Extract the (x, y) coordinate from the center of the cell holding the provided text.  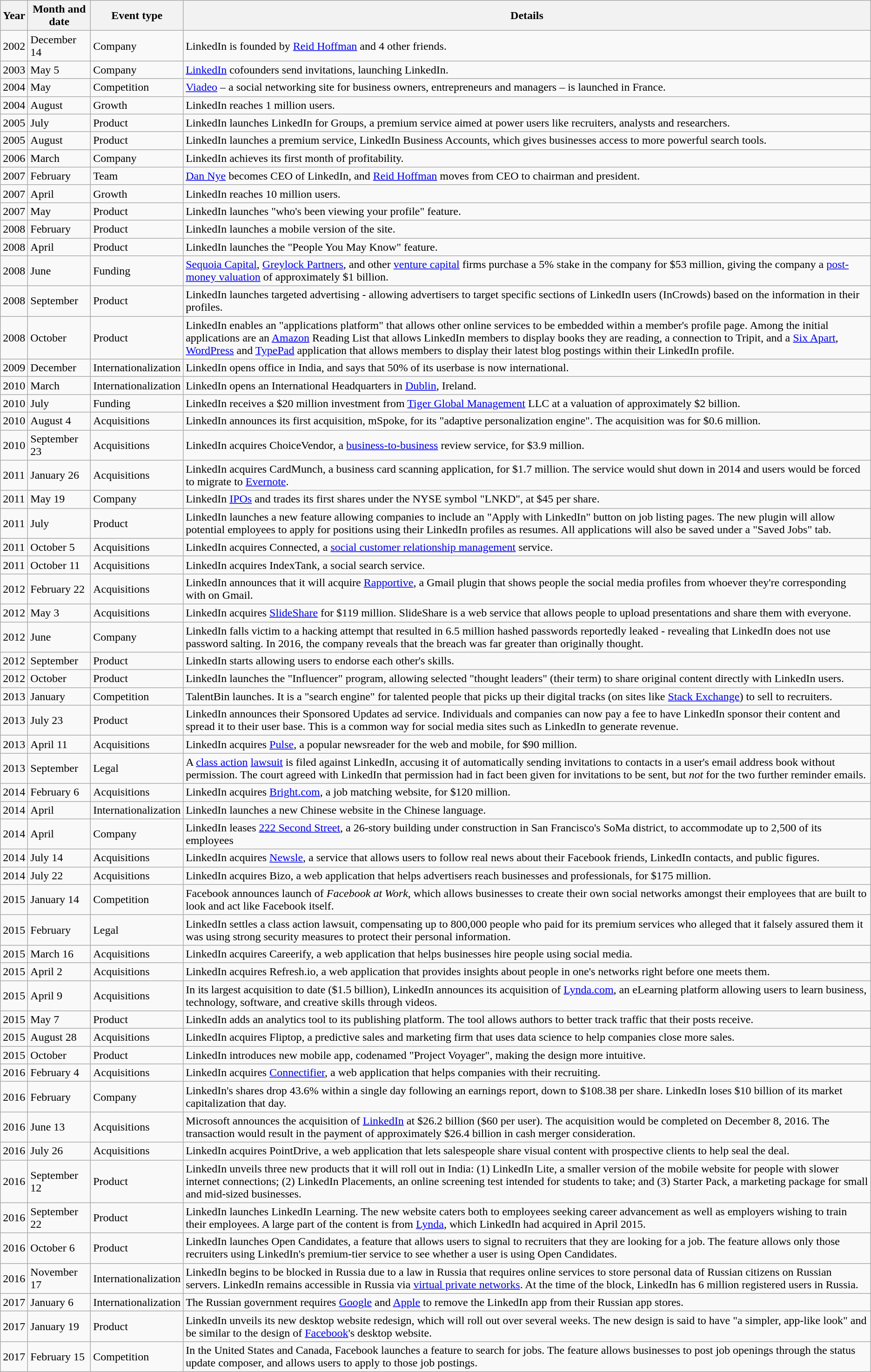
LinkedIn acquires Fliptop, a predictive sales and marketing firm that uses data science to help companies close more sales. (527, 1037)
LinkedIn reaches 1 million users. (527, 105)
LinkedIn acquires Bizo, a web application that helps advertisers reach businesses and professionals, for $175 million. (527, 876)
LinkedIn launches a premium service, LinkedIn Business Accounts, which gives businesses access to more powerful search tools. (527, 141)
Year (14, 16)
Dan Nye becomes CEO of LinkedIn, and Reid Hoffman moves from CEO to chairman and president. (527, 176)
LinkedIn IPOs and trades its first shares under the NYSE symbol "LNKD", at $45 per share. (527, 499)
2002 (14, 46)
January 6 (60, 1302)
April 2 (60, 971)
LinkedIn acquires Bright.com, a job matching website, for $120 million. (527, 792)
LinkedIn launches "who's been viewing your profile" feature. (527, 211)
LinkedIn launches the "Influencer" program, allowing selected "thought leaders" (their term) to share original content directly with LinkedIn users. (527, 679)
January 14 (60, 900)
January (60, 696)
LinkedIn acquires Connected, a social customer relationship management service. (527, 547)
The Russian government requires Google and Apple to remove the LinkedIn app from their Russian app stores. (527, 1302)
LinkedIn opens office in India, and says that 50% of its userbase is now international. (527, 368)
February 4 (60, 1073)
2006 (14, 158)
February 6 (60, 792)
LinkedIn acquires Careerify, a web application that helps businesses hire people using social media. (527, 954)
LinkedIn opens an International Headquarters in Dublin, Ireland. (527, 386)
August 28 (60, 1037)
Team (137, 176)
March 16 (60, 954)
January 26 (60, 475)
December (60, 368)
May 5 (60, 70)
LinkedIn acquires IndexTank, a social search service. (527, 565)
February 15 (60, 1357)
LinkedIn acquires Refresh.io, a web application that provides insights about people in one's networks right before one meets them. (527, 971)
July 26 (60, 1151)
October 6 (60, 1248)
November 17 (60, 1278)
LinkedIn reaches 10 million users. (527, 194)
April 11 (60, 744)
September 22 (60, 1218)
April 9 (60, 996)
LinkedIn announces its first acquisition, mSpoke, for its "adaptive personalization engine". The acquisition was for $0.6 million. (527, 421)
December 14 (60, 46)
October 11 (60, 565)
LinkedIn acquires SlideShare for $119 million. SlideShare is a web service that allows people to upload presentations and share them with everyone. (527, 613)
Month and date (60, 16)
2009 (14, 368)
July 14 (60, 858)
LinkedIn is founded by Reid Hoffman and 4 other friends. (527, 46)
LinkedIn launches LinkedIn for Groups, a premium service aimed at power users like recruiters, analysts and researchers. (527, 123)
LinkedIn cofounders send invitations, launching LinkedIn. (527, 70)
Event type (137, 16)
LinkedIn launches a mobile version of the site. (527, 229)
September 23 (60, 445)
LinkedIn introduces new mobile app, codenamed "Project Voyager", making the design more intuitive. (527, 1055)
July 23 (60, 720)
LinkedIn acquires Newsle, a service that allows users to follow real news about their Facebook friends, LinkedIn contacts, and public figures. (527, 858)
February 22 (60, 589)
LinkedIn acquires Connectifier, a web application that helps companies with their recruiting. (527, 1073)
LinkedIn acquires ChoiceVendor, a business-to-business review service, for $3.9 million. (527, 445)
Viadeo – a social networking site for business owners, entrepreneurs and managers – is launched in France. (527, 87)
LinkedIn launches the "People You May Know" feature. (527, 247)
May 3 (60, 613)
August 4 (60, 421)
July 22 (60, 876)
LinkedIn acquires Pulse, a popular newsreader for the web and mobile, for $90 million. (527, 744)
LinkedIn starts allowing users to endorse each other's skills. (527, 661)
LinkedIn adds an analytics tool to its publishing platform. The tool allows authors to better track traffic that their posts receive. (527, 1020)
May 19 (60, 499)
Details (527, 16)
January 19 (60, 1326)
October 5 (60, 547)
LinkedIn receives a $20 million investment from Tiger Global Management LLC at a valuation of approximately $2 billion. (527, 403)
June 13 (60, 1127)
LinkedIn launches a new Chinese website in the Chinese language. (527, 810)
LinkedIn acquires PointDrive, a web application that lets salespeople share visual content with prospective clients to help seal the deal. (527, 1151)
2003 (14, 70)
LinkedIn achieves its first month of profitability. (527, 158)
May 7 (60, 1020)
September 12 (60, 1181)
